Return [X, Y] of the center of cell containing provided text 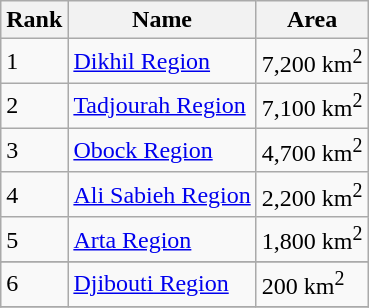
Djibouti Region [162, 284]
Area [312, 20]
7,200 km2 [312, 62]
1,800 km2 [312, 240]
5 [34, 240]
3 [34, 150]
Dikhil Region [162, 62]
2 [34, 106]
Name [162, 20]
4 [34, 194]
6 [34, 284]
1 [34, 62]
200 km2 [312, 284]
2,200 km2 [312, 194]
4,700 km2 [312, 150]
Tadjourah Region [162, 106]
Rank [34, 20]
Ali Sabieh Region [162, 194]
Arta Region [162, 240]
7,100 km2 [312, 106]
Obock Region [162, 150]
